Pinpoint the cell where the given text exists, returning its (x, y) midpoint coordinate. 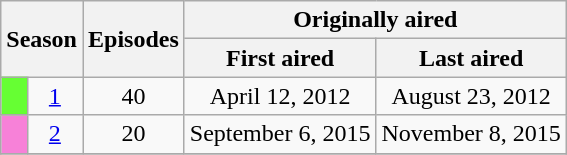
August 23, 2012 (471, 96)
40 (133, 96)
Episodes (133, 39)
Last aired (471, 58)
September 6, 2015 (280, 134)
Season (42, 39)
1 (54, 96)
First aired (280, 58)
Originally aired (375, 20)
November 8, 2015 (471, 134)
20 (133, 134)
2 (54, 134)
April 12, 2012 (280, 96)
